Pinpoint the cell where the given text exists, returning its (x, y) midpoint coordinate. 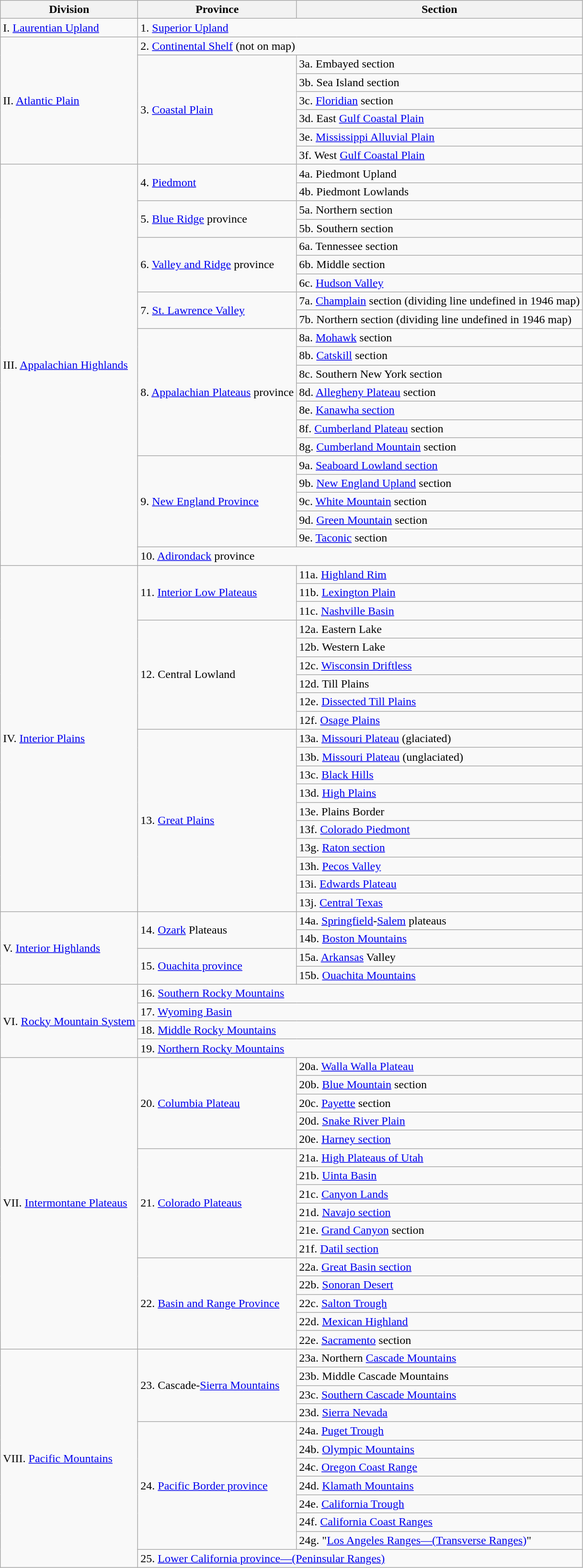
9b. New England Upland section (440, 483)
17. Wyoming Basin (360, 1012)
8. Appalachian Plateaus province (217, 392)
7. St. Lawrence Valley (217, 310)
16. Southern Rocky Mountains (360, 993)
24e. California Trough (440, 1504)
22d. Mexican Highland (440, 1321)
22a. Great Basin section (440, 1267)
14a. Springfield-Salem plateaus (440, 921)
I. Laurentian Upland (69, 28)
23a. Northern Cascade Mountains (440, 1358)
8c. Southern New York section (440, 374)
9a. Seaboard Lowland section (440, 465)
15. Ouachita province (217, 966)
22. Basin and Range Province (217, 1303)
13. Great Plains (217, 821)
22b. Sonoran Desert (440, 1285)
24a. Puget Trough (440, 1431)
21f. Datil section (440, 1249)
6. Valley and Ridge province (217, 265)
8a. Mohawk section (440, 338)
Section (440, 10)
3. Coastal Plain (217, 110)
9d. Green Mountain section (440, 519)
25. Lower California province—(Peninsular Ranges) (360, 1558)
22e. Sacramento section (440, 1340)
24c. Oregon Coast Range (440, 1467)
11a. Highland Rim (440, 575)
V. Interior Highlands (69, 948)
22c. Salton Trough (440, 1303)
11b. Lexington Plain (440, 593)
13c. Black Hills (440, 775)
7b. Northern section (dividing line undefined in 1946 map) (440, 319)
5b. Southern section (440, 228)
24d. Klamath Mountains (440, 1486)
3e. Mississippi Alluvial Plain (440, 137)
23c. Southern Cascade Mountains (440, 1395)
VI. Rocky Mountain System (69, 1021)
21. Colorado Plateaus (217, 1203)
12f. Osage Plains (440, 720)
19. Northern Rocky Mountains (360, 1048)
VII. Intermontane Plateaus (69, 1203)
Province (217, 10)
24b. Olympic Mountains (440, 1449)
21d. Navajo section (440, 1212)
8b. Catskill section (440, 356)
VIII. Pacific Mountains (69, 1458)
IV. Interior Plains (69, 738)
21c. Canyon Lands (440, 1194)
11. Interior Low Plateaus (217, 593)
18. Middle Rocky Mountains (360, 1030)
12d. Till Plains (440, 684)
3c. Floridian section (440, 101)
13b. Missouri Plateau (unglaciated) (440, 756)
II. Atlantic Plain (69, 101)
20e. Harney section (440, 1139)
12. Central Lowland (217, 675)
20c. Payette section (440, 1103)
13h. Pecos Valley (440, 866)
Division (69, 10)
24g. "Los Angeles Ranges—(Transverse Ranges)" (440, 1540)
21e. Grand Canyon section (440, 1230)
5. Blue Ridge province (217, 219)
13e. Plains Border (440, 812)
4b. Piedmont Lowlands (440, 192)
7a. Champlain section (dividing line undefined in 1946 map) (440, 301)
4a. Piedmont Upland (440, 173)
15a. Arkansas Valley (440, 957)
13d. High Plains (440, 793)
12a. Eastern Lake (440, 629)
23b. Middle Cascade Mountains (440, 1376)
6a. Tennessee section (440, 247)
13f. Colorado Piedmont (440, 830)
6c. Hudson Valley (440, 283)
23. Cascade-Sierra Mountains (217, 1385)
24. Pacific Border province (217, 1486)
14. Ozark Plateaus (217, 930)
13i. Edwards Plateau (440, 884)
4. Piedmont (217, 182)
20b. Blue Mountain section (440, 1084)
20d. Snake River Plain (440, 1121)
1. Superior Upland (360, 28)
20a. Walla Walla Plateau (440, 1066)
5a. Northern section (440, 210)
8f. Cumberland Plateau section (440, 429)
21b. Uinta Basin (440, 1176)
12b. Western Lake (440, 647)
8g. Cumberland Mountain section (440, 447)
9c. White Mountain section (440, 501)
3a. Embayed section (440, 64)
9e. Taconic section (440, 538)
3f. West Gulf Coastal Plain (440, 155)
8d. Allegheny Plateau section (440, 392)
12e. Dissected Till Plains (440, 702)
6b. Middle section (440, 265)
11c. Nashville Basin (440, 611)
8e. Kanawha section (440, 410)
13a. Missouri Plateau (glaciated) (440, 738)
10. Adirondack province (360, 556)
20. Columbia Plateau (217, 1103)
15b. Ouachita Mountains (440, 975)
23d. Sierra Nevada (440, 1413)
13g. Raton section (440, 848)
III. Appalachian Highlands (69, 365)
9. New England Province (217, 501)
14b. Boston Mountains (440, 939)
21a. High Plateaus of Utah (440, 1158)
12c. Wisconsin Driftless (440, 666)
3b. Sea Island section (440, 82)
24f. California Coast Ranges (440, 1522)
3d. East Gulf Coastal Plain (440, 119)
2. Continental Shelf (not on map) (360, 46)
13j. Central Texas (440, 902)
